Search for the cell housing the specified text and yield its (x, y) center coordinate. 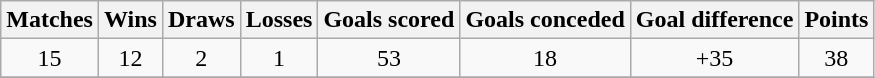
Goals conceded (545, 20)
+35 (714, 58)
Losses (279, 20)
Matches (50, 20)
Goals scored (389, 20)
38 (836, 58)
Goal difference (714, 20)
Points (836, 20)
Draws (201, 20)
2 (201, 58)
15 (50, 58)
Wins (130, 20)
1 (279, 58)
18 (545, 58)
53 (389, 58)
12 (130, 58)
